Identify which cell holds the provided text, then report its (X, Y) central coordinate. 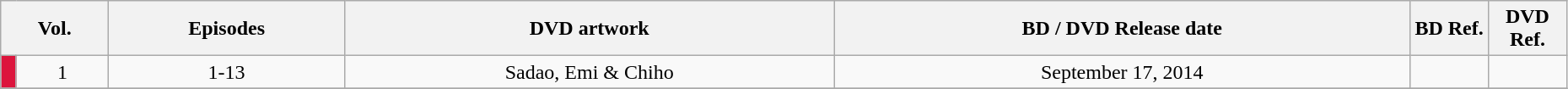
1 (62, 72)
DVD Ref. (1528, 29)
BD Ref. (1449, 29)
Sadao, Emi & Chiho (590, 72)
1-13 (227, 72)
BD / DVD Release date (1122, 29)
Episodes (227, 29)
September 17, 2014 (1122, 72)
Vol. (55, 29)
DVD artwork (590, 29)
